Return [X, Y] of the center of cell containing provided text 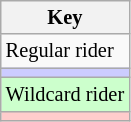
Key [65, 17]
Regular rider [65, 51]
Wildcard rider [65, 94]
